Pinpoint the cell where the given text exists, returning its [X, Y] midpoint coordinate. 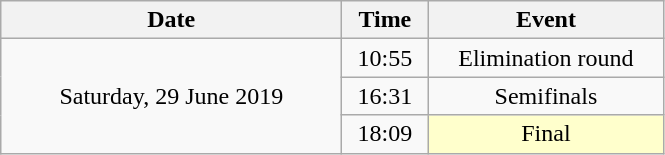
Time [385, 20]
Elimination round [546, 58]
Semifinals [546, 96]
Event [546, 20]
10:55 [385, 58]
Date [172, 20]
16:31 [385, 96]
Saturday, 29 June 2019 [172, 96]
Final [546, 134]
18:09 [385, 134]
